Find where the given text appears and provide that cell's center as [X, Y] coordinate. 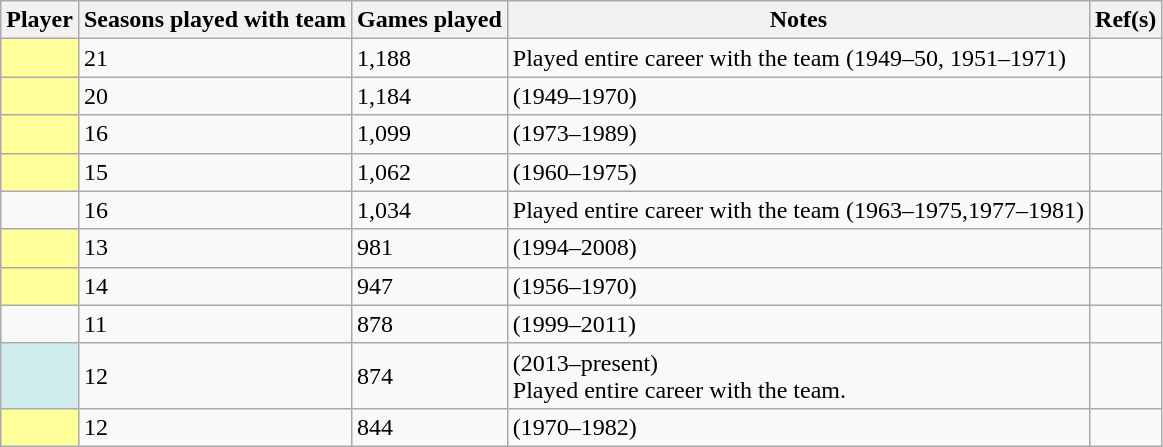
(1999–2011) [798, 324]
11 [214, 324]
(1956–1970) [798, 286]
(1994–2008) [798, 248]
13 [214, 248]
Played entire career with the team (1949–50, 1951–1971) [798, 58]
(1973–1989) [798, 134]
Player [40, 20]
(1970–1982) [798, 427]
Ref(s) [1126, 20]
14 [214, 286]
1,062 [430, 172]
1,099 [430, 134]
Games played [430, 20]
844 [430, 427]
874 [430, 376]
947 [430, 286]
1,034 [430, 210]
1,188 [430, 58]
878 [430, 324]
15 [214, 172]
21 [214, 58]
Played entire career with the team (1963–1975,1977–1981) [798, 210]
20 [214, 96]
981 [430, 248]
(1949–1970) [798, 96]
Notes [798, 20]
1,184 [430, 96]
(2013–present)Played entire career with the team. [798, 376]
(1960–1975) [798, 172]
Seasons played with team [214, 20]
